Scan for the cell matching the given text and deliver its (X, Y) coordinate at center. 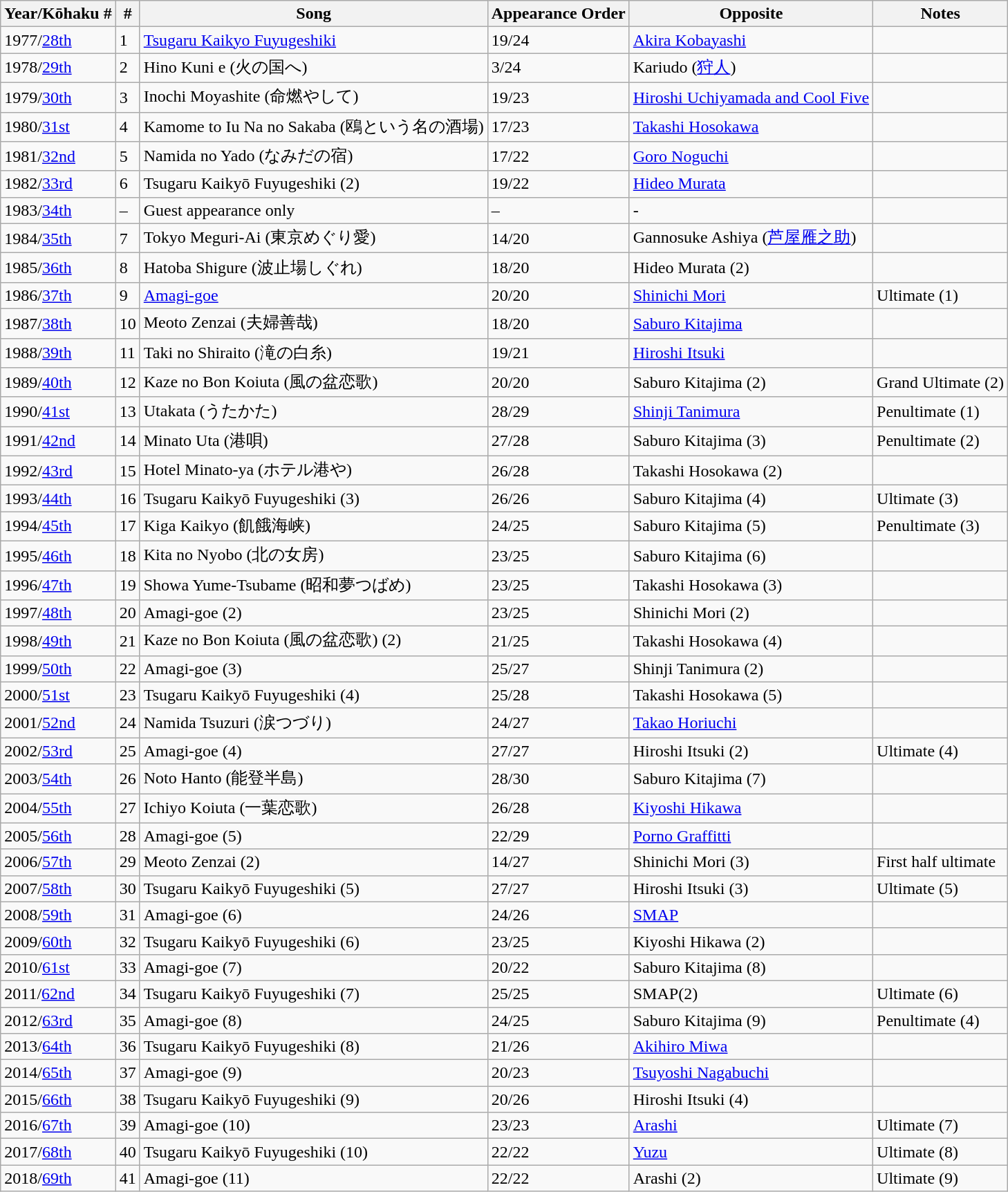
16 (127, 499)
1984/35th (58, 238)
Hiroshi Itsuki (751, 353)
Taki no Shiraito (滝の白糸) (314, 353)
Goro Noguchi (751, 156)
Kiyoshi Hikawa (2) (751, 941)
1996/47th (58, 585)
2014/65th (58, 1073)
1981/32nd (58, 156)
Tsugaru Kaikyō Fuyugeshiki (8) (314, 1047)
2 (127, 68)
11 (127, 353)
20/23 (559, 1073)
SMAP (751, 915)
Takao Horiuchi (751, 723)
1 (127, 40)
Saburo Kitajima (5) (751, 527)
2001/52nd (58, 723)
1986/37th (58, 295)
Noto Hanto (能登半島) (314, 779)
15 (127, 470)
25/28 (559, 695)
22/29 (559, 836)
Tokyo Meguri-Ai (東京めぐり愛) (314, 238)
19 (127, 585)
Kaze no Bon Koiuta (風の盆恋歌) (2) (314, 642)
Ultimate (3) (940, 499)
Tsugaru Kaikyō Fuyugeshiki (6) (314, 941)
1987/38th (58, 324)
Shinichi Mori (751, 295)
14/27 (559, 862)
2015/66th (58, 1099)
Saburo Kitajima (2) (751, 383)
18 (127, 556)
23/23 (559, 1126)
Amagi-goe (2) (314, 613)
Tsugaru Kaikyō Fuyugeshiki (4) (314, 695)
Ultimate (6) (940, 994)
Grand Ultimate (2) (940, 383)
Amagi-goe (9) (314, 1073)
28 (127, 836)
1989/40th (58, 383)
Saburo Kitajima (751, 324)
21/26 (559, 1047)
Yuzu (751, 1152)
26 (127, 779)
28/29 (559, 412)
Hotel Minato-ya (ホテル港や) (314, 470)
Saburo Kitajima (3) (751, 441)
Shinji Tanimura (2) (751, 669)
24/27 (559, 723)
25/25 (559, 994)
Saburo Kitajima (9) (751, 1020)
41 (127, 1178)
Hiroshi Itsuki (4) (751, 1099)
2008/59th (58, 915)
1995/46th (58, 556)
1997/48th (58, 613)
7 (127, 238)
26/26 (559, 499)
20/22 (559, 967)
14 (127, 441)
23 (127, 695)
Kiga Kaikyo (飢餓海峡) (314, 527)
2009/60th (58, 941)
Kamome to Iu Na no Sakaba (鴎という名の酒場) (314, 127)
32 (127, 941)
24/26 (559, 915)
Ultimate (7) (940, 1126)
1992/43rd (58, 470)
38 (127, 1099)
39 (127, 1126)
Tsugaru Kaikyō Fuyugeshiki (3) (314, 499)
Shinji Tanimura (751, 412)
Ichiyo Koiuta (一葉恋歌) (314, 809)
29 (127, 862)
1990/41st (58, 412)
1980/31st (58, 127)
Amagi-goe (8) (314, 1020)
- (751, 210)
3 (127, 97)
Porno Graffitti (751, 836)
9 (127, 295)
Hino Kuni e (火の国へ) (314, 68)
Ultimate (1) (940, 295)
36 (127, 1047)
Penultimate (1) (940, 412)
Notes (940, 14)
Utakata (うたかた) (314, 412)
21 (127, 642)
Ultimate (8) (940, 1152)
2000/51st (58, 695)
1983/34th (58, 210)
13 (127, 412)
27/28 (559, 441)
33 (127, 967)
22 (127, 669)
Tsugaru Kaikyō Fuyugeshiki (10) (314, 1152)
30 (127, 888)
Amagi-goe (6) (314, 915)
1991/42nd (58, 441)
Gannosuke Ashiya (芦屋雁之助) (751, 238)
Kiyoshi Hikawa (751, 809)
First half ultimate (940, 862)
Opposite (751, 14)
Kariudo (狩人) (751, 68)
Hideo Murata (2) (751, 268)
24 (127, 723)
Tsugaru Kaikyō Fuyugeshiki (5) (314, 888)
1993/44th (58, 499)
8 (127, 268)
Tsugaru Kaikyō Fuyugeshiki (9) (314, 1099)
Meoto Zenzai (2) (314, 862)
2003/54th (58, 779)
Inochi Moyashite (命燃やして) (314, 97)
Akihiro Miwa (751, 1047)
Namida no Yado (なみだの宿) (314, 156)
Saburo Kitajima (4) (751, 499)
Hiroshi Itsuki (2) (751, 751)
Guest appearance only (314, 210)
37 (127, 1073)
27 (127, 809)
Takashi Hosokawa (3) (751, 585)
Takashi Hosokawa (2) (751, 470)
Ultimate (5) (940, 888)
Minato Uta (港唄) (314, 441)
Tsugaru Kaikyō Fuyugeshiki (7) (314, 994)
Meoto Zenzai (夫婦善哉) (314, 324)
Saburo Kitajima (7) (751, 779)
Tsugaru Kaikyō Fuyugeshiki (2) (314, 184)
Penultimate (4) (940, 1020)
Takashi Hosokawa (5) (751, 695)
2007/58th (58, 888)
25 (127, 751)
2013/64th (58, 1047)
2005/56th (58, 836)
Takashi Hosokawa (4) (751, 642)
Amagi-goe (314, 295)
21/25 (559, 642)
4 (127, 127)
2011/62nd (58, 994)
Kaze no Bon Koiuta (風の盆恋歌) (314, 383)
2002/53rd (58, 751)
Amagi-goe (7) (314, 967)
Hideo Murata (751, 184)
Amagi-goe (4) (314, 751)
40 (127, 1152)
34 (127, 994)
35 (127, 1020)
19/23 (559, 97)
19/22 (559, 184)
Arashi (751, 1126)
Saburo Kitajima (6) (751, 556)
2018/69th (58, 1178)
Shinichi Mori (3) (751, 862)
20 (127, 613)
Saburo Kitajima (8) (751, 967)
Shinichi Mori (2) (751, 613)
Amagi-goe (10) (314, 1126)
17/22 (559, 156)
25/27 (559, 669)
Ultimate (9) (940, 1178)
Showa Yume-Tsubame (昭和夢つばめ) (314, 585)
Penultimate (2) (940, 441)
Akira Kobayashi (751, 40)
Year/Kōhaku # (58, 14)
Tsuyoshi Nagabuchi (751, 1073)
1985/36th (58, 268)
# (127, 14)
1998/49th (58, 642)
1999/50th (58, 669)
2017/68th (58, 1152)
17/23 (559, 127)
19/21 (559, 353)
10 (127, 324)
14/20 (559, 238)
1977/28th (58, 40)
Tsugaru Kaikyo Fuyugeshiki (314, 40)
1978/29th (58, 68)
Appearance Order (559, 14)
Amagi-goe (11) (314, 1178)
Amagi-goe (5) (314, 836)
2012/63rd (58, 1020)
SMAP(2) (751, 994)
28/30 (559, 779)
Penultimate (3) (940, 527)
5 (127, 156)
3/24 (559, 68)
1988/39th (58, 353)
12 (127, 383)
17 (127, 527)
20/26 (559, 1099)
Kita no Nyobo (北の女房) (314, 556)
1979/30th (58, 97)
Song (314, 14)
Hiroshi Itsuki (3) (751, 888)
Ultimate (4) (940, 751)
Amagi-goe (3) (314, 669)
19/24 (559, 40)
1994/45th (58, 527)
6 (127, 184)
2004/55th (58, 809)
1982/33rd (58, 184)
Takashi Hosokawa (751, 127)
2016/67th (58, 1126)
2006/57th (58, 862)
Namida Tsuzuri (涙つづり) (314, 723)
31 (127, 915)
Hatoba Shigure (波止場しぐれ) (314, 268)
Hiroshi Uchiyamada and Cool Five (751, 97)
Arashi (2) (751, 1178)
2010/61st (58, 967)
